Provide the [x, y] coordinate of the cell's center where the given text is located.  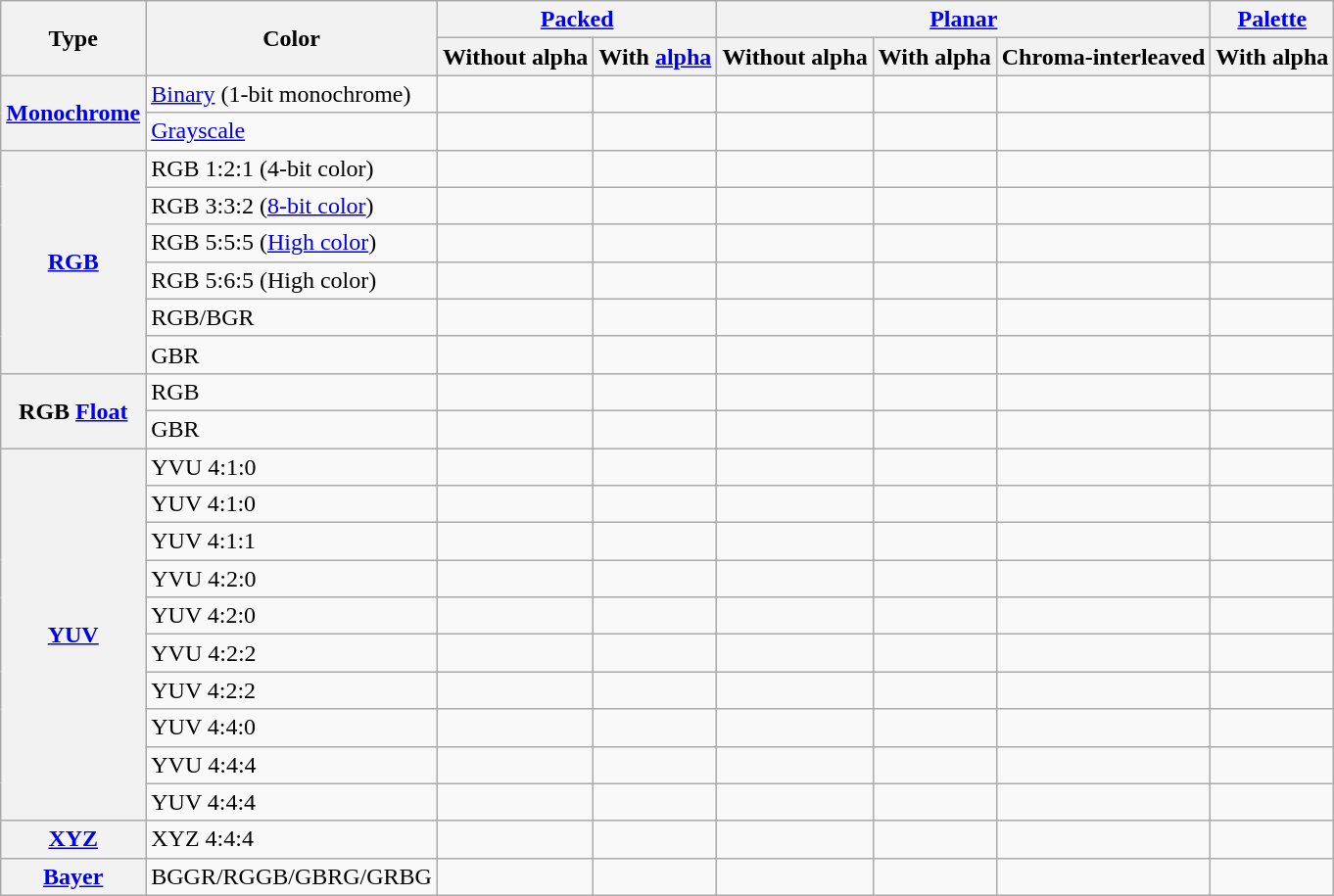
YUV 4:2:0 [292, 616]
RGB 5:6:5 (High color) [292, 280]
YVU 4:2:2 [292, 653]
YUV 4:1:1 [292, 542]
Color [292, 38]
YUV 4:4:4 [292, 802]
RGB 5:5:5 (High color) [292, 243]
Packed [576, 20]
RGB Float [73, 410]
YVU 4:4:4 [292, 765]
Monochrome [73, 113]
YVU 4:1:0 [292, 467]
Type [73, 38]
YUV 4:2:2 [292, 690]
Palette [1272, 20]
RGB 1:2:1 (4-bit color) [292, 168]
RGB/BGR [292, 317]
Binary (1-bit monochrome) [292, 94]
XYZ 4:4:4 [292, 839]
XYZ [73, 839]
YUV 4:4:0 [292, 728]
YUV [73, 635]
Planar [964, 20]
RGB 3:3:2 (8-bit color) [292, 206]
YUV 4:1:0 [292, 504]
Bayer [73, 876]
BGGR/RGGB/GBRG/GRBG [292, 876]
Grayscale [292, 131]
YVU 4:2:0 [292, 579]
Chroma-interleaved [1103, 57]
